Search for the cell housing the specified text and yield its [x, y] center coordinate. 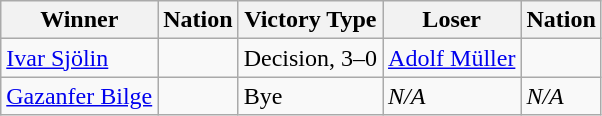
Loser [452, 20]
Gazanfer Bilge [80, 96]
Winner [80, 20]
Decision, 3–0 [310, 58]
Victory Type [310, 20]
Bye [310, 96]
Adolf Müller [452, 58]
Ivar Sjölin [80, 58]
